For the text-containing cell, return its midpoint in (X, Y) coordinate format. 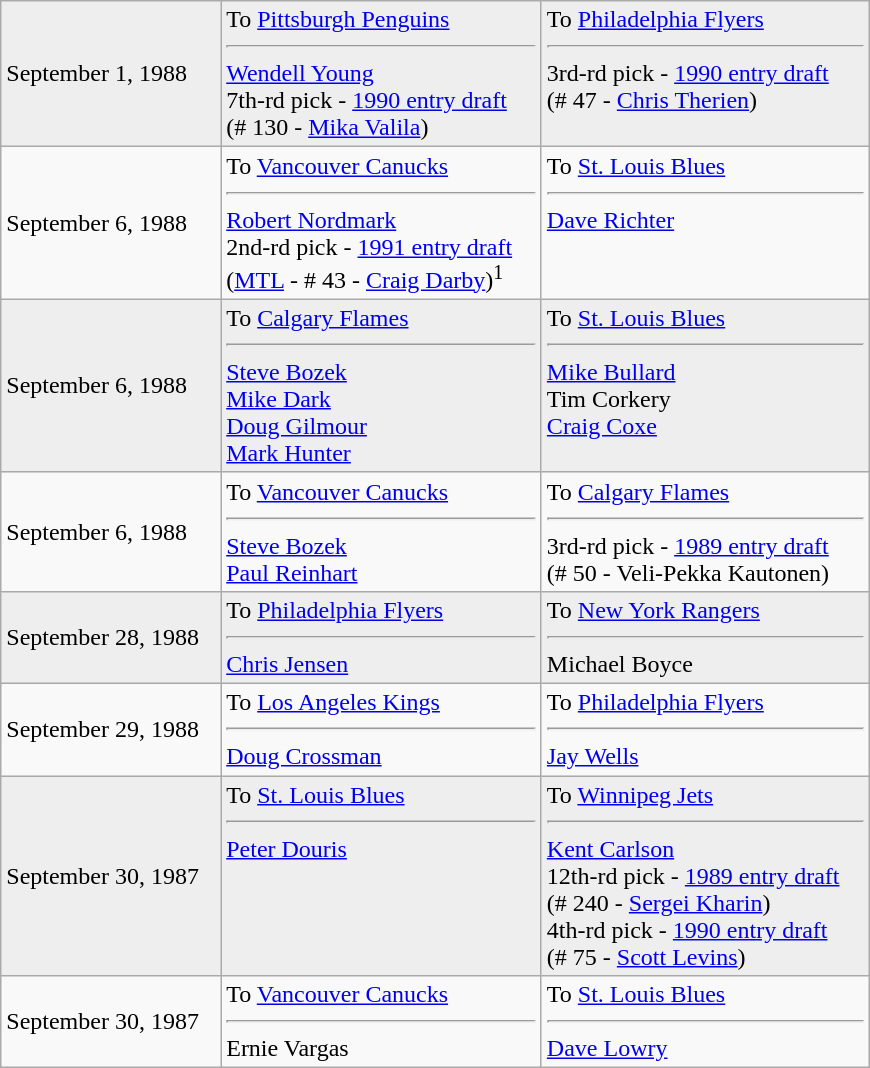
To Calgary Flames3rd-rd pick - 1989 entry draft(# 50 - Veli-Pekka Kautonen) (705, 532)
To Vancouver CanucksSteve BozekPaul Reinhart (382, 532)
To Calgary FlamesSteve BozekMike DarkDoug GilmourMark Hunter (382, 386)
To Pittsburgh PenguinsWendell Young7th-rd pick - 1990 entry draft(# 130 - Mika Valila) (382, 74)
To Vancouver CanucksErnie Vargas (382, 1022)
To Philadelphia Flyers3rd-rd pick - 1990 entry draft(# 47 - Chris Therien) (705, 74)
To St. Louis BluesDave Richter (705, 224)
To New York RangersMichael Boyce (705, 637)
To Vancouver CanucksRobert Nordmark2nd-rd pick - 1991 entry draft(MTL - # 43 - Craig Darby)1 (382, 224)
September 28, 1988 (111, 637)
September 1, 1988 (111, 74)
To Los Angeles KingsDoug Crossman (382, 730)
To Philadelphia FlyersChris Jensen (382, 637)
To St. Louis BluesMike BullardTim CorkeryCraig Coxe (705, 386)
To Winnipeg JetsKent Carlson12th-rd pick - 1989 entry draft(# 240 - Sergei Kharin)4th-rd pick - 1990 entry draft(# 75 - Scott Levins) (705, 876)
To Philadelphia FlyersJay Wells (705, 730)
To St. Louis BluesDave Lowry (705, 1022)
September 29, 1988 (111, 730)
To St. Louis BluesPeter Douris (382, 876)
